Provide the (x, y) coordinate of the cell's center where the given text is located.  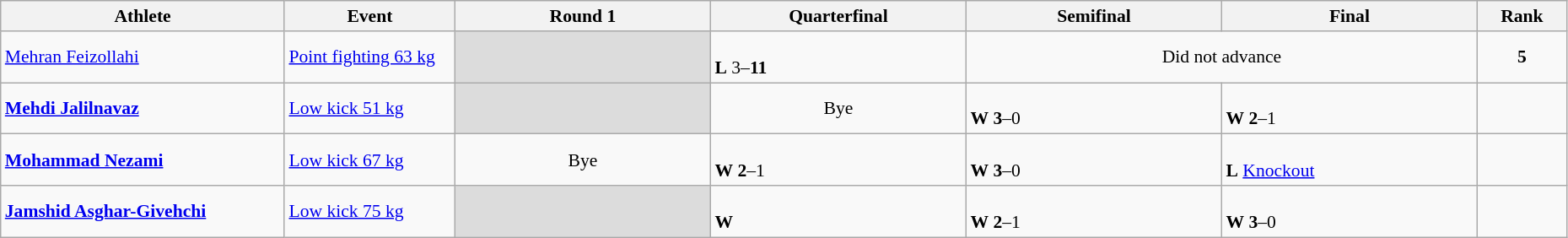
Did not advance (1221, 57)
5 (1522, 57)
Jamshid Asghar-Givehchi (143, 211)
Low kick 51 kg (369, 108)
Final (1350, 16)
Event (369, 16)
Round 1 (582, 16)
Rank (1522, 16)
Point fighting 63 kg (369, 57)
Low kick 75 kg (369, 211)
Mohammad Nezami (143, 160)
W (838, 211)
Mehdi Jalilnavaz (143, 108)
L Knockout (1350, 160)
Quarterfinal (838, 16)
L 3–11 (838, 57)
Athlete (143, 16)
Mehran Feizollahi (143, 57)
Semifinal (1093, 16)
Low kick 67 kg (369, 160)
